Output the [X, Y] coordinate of the center of the cell containing the given text.  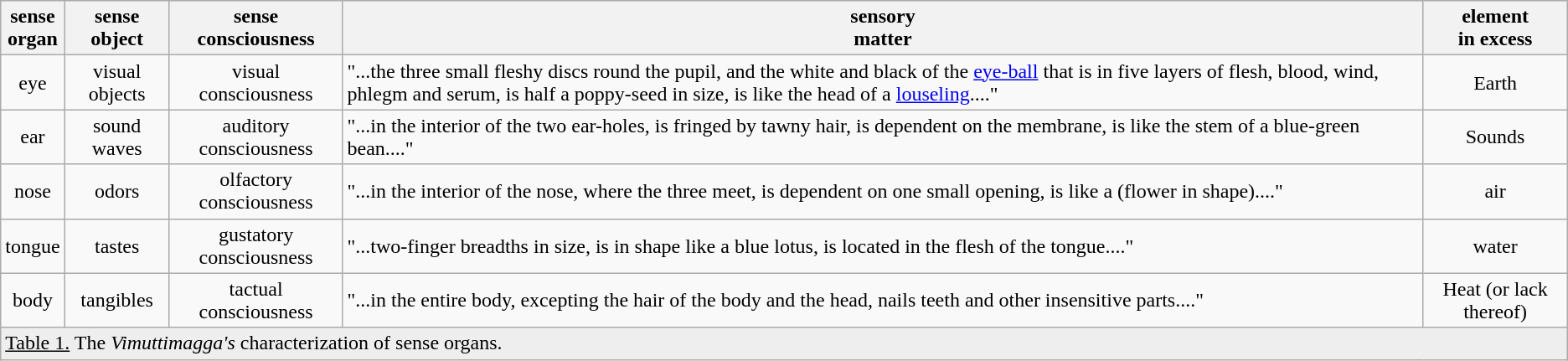
auditory consciousness [256, 137]
sound waves [117, 137]
tactual consciousness [256, 300]
elementin excess [1495, 28]
Earth [1495, 82]
Heat (or lack thereof) [1495, 300]
"...in the entire body, excepting the hair of the body and the head, nails teeth and other insensitive parts...." [883, 300]
senseconsciousness [256, 28]
olfactory consciousness [256, 191]
Table 1. The Vimuttimagga's characterization of sense organs. [784, 343]
gustatory consciousness [256, 246]
eye [33, 82]
tastes [117, 246]
sensorymatter [883, 28]
nose [33, 191]
water [1495, 246]
Sounds [1495, 137]
tongue [33, 246]
"...two-finger breadths in size, is in shape like a blue lotus, is located in the flesh of the tongue...." [883, 246]
ear [33, 137]
tangibles [117, 300]
"...in the interior of the two ear-holes, is fringed by tawny hair, is dependent on the membrane, is like the stem of a blue-green bean...." [883, 137]
visual objects [117, 82]
senseorgan [33, 28]
odors [117, 191]
body [33, 300]
visual consciousness [256, 82]
"...in the interior of the nose, where the three meet, is dependent on one small opening, is like a (flower in shape)...." [883, 191]
senseobject [117, 28]
air [1495, 191]
